Find where the given text appears and provide that cell's center as (X, Y) coordinate. 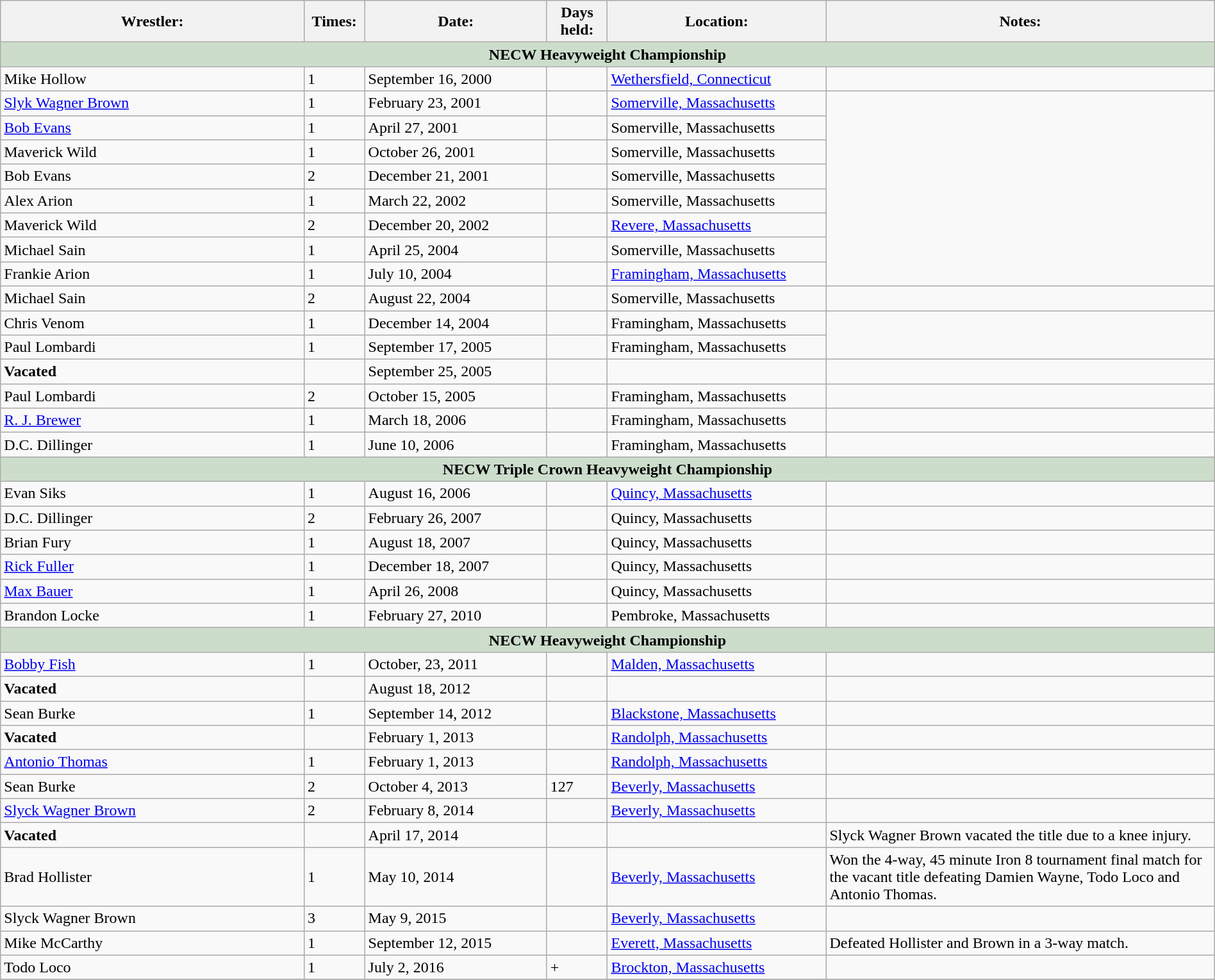
August 16, 2006 (456, 494)
Times: (335, 22)
September 14, 2012 (456, 713)
February 27, 2010 (456, 615)
October 4, 2013 (456, 786)
July 10, 2004 (456, 274)
Brian Fury (153, 542)
April 17, 2014 (456, 835)
Daysheld: (577, 22)
Wrestler: (153, 22)
Everett, Massachusetts (716, 943)
Alex Arion (153, 201)
March 22, 2002 (456, 201)
+ (577, 967)
December 21, 2001 (456, 176)
October 26, 2001 (456, 152)
Brockton, Massachusetts (716, 967)
Mike McCarthy (153, 943)
NECW Triple Crown Heavyweight Championship (607, 469)
Date: (456, 22)
Brandon Locke (153, 615)
July 2, 2016 (456, 967)
February 26, 2007 (456, 518)
Defeated Hollister and Brown in a 3-way match. (1020, 943)
127 (577, 786)
September 25, 2005 (456, 372)
Pembroke, Massachusetts (716, 615)
Blackstone, Massachusetts (716, 713)
Bobby Fish (153, 664)
Location: (716, 22)
3 (335, 918)
September 17, 2005 (456, 347)
December 18, 2007 (456, 567)
February 8, 2014 (456, 811)
Won the 4-way, 45 minute Iron 8 tournament final match for the vacant title defeating Damien Wayne, Todo Loco and Antonio Thomas. (1020, 877)
December 20, 2002 (456, 225)
Todo Loco (153, 967)
Evan Siks (153, 494)
June 10, 2006 (456, 445)
August 18, 2007 (456, 542)
Antonio Thomas (153, 762)
October, 23, 2011 (456, 664)
March 18, 2006 (456, 420)
October 15, 2005 (456, 396)
Revere, Massachusetts (716, 225)
April 27, 2001 (456, 128)
May 9, 2015 (456, 918)
Wethersfield, Connecticut (716, 79)
Slyck Wagner Brown vacated the title due to a knee injury. (1020, 835)
August 22, 2004 (456, 298)
Chris Venom (153, 322)
R. J. Brewer (153, 420)
December 14, 2004 (456, 322)
September 16, 2000 (456, 79)
Brad Hollister (153, 877)
Slyk Wagner Brown (153, 103)
Mike Hollow (153, 79)
Frankie Arion (153, 274)
April 25, 2004 (456, 249)
Malden, Massachusetts (716, 664)
August 18, 2012 (456, 688)
Max Bauer (153, 591)
Rick Fuller (153, 567)
May 10, 2014 (456, 877)
Notes: (1020, 22)
February 23, 2001 (456, 103)
September 12, 2015 (456, 943)
April 26, 2008 (456, 591)
